Scan for the cell matching the given text and deliver its (x, y) coordinate at center. 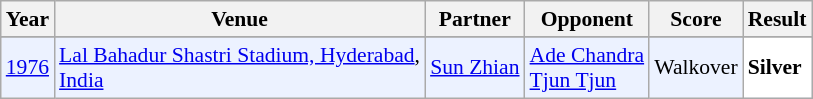
Venue (240, 19)
Score (696, 19)
Year (28, 19)
Ade Chandra Tjun Tjun (588, 68)
Sun Zhian (474, 68)
Partner (474, 19)
1976 (28, 68)
Opponent (588, 19)
Lal Bahadur Shastri Stadium, Hyderabad, India (240, 68)
Walkover (696, 68)
Silver (778, 68)
Result (778, 19)
